Determine the (X, Y) coordinate at the center of the cell enclosing the given text.  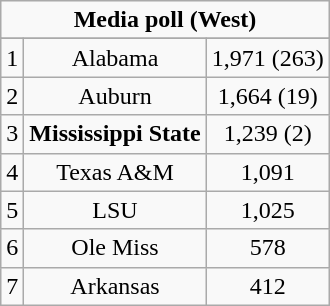
578 (268, 248)
Arkansas (115, 286)
Ole Miss (115, 248)
1,971 (263) (268, 58)
LSU (115, 210)
Texas A&M (115, 172)
412 (268, 286)
3 (12, 134)
6 (12, 248)
1 (12, 58)
7 (12, 286)
1,239 (2) (268, 134)
1,091 (268, 172)
5 (12, 210)
1,664 (19) (268, 96)
2 (12, 96)
Mississippi State (115, 134)
1,025 (268, 210)
4 (12, 172)
Alabama (115, 58)
Media poll (West) (166, 20)
Auburn (115, 96)
